Determine the [x, y] coordinate at the center of the cell enclosing the given text.  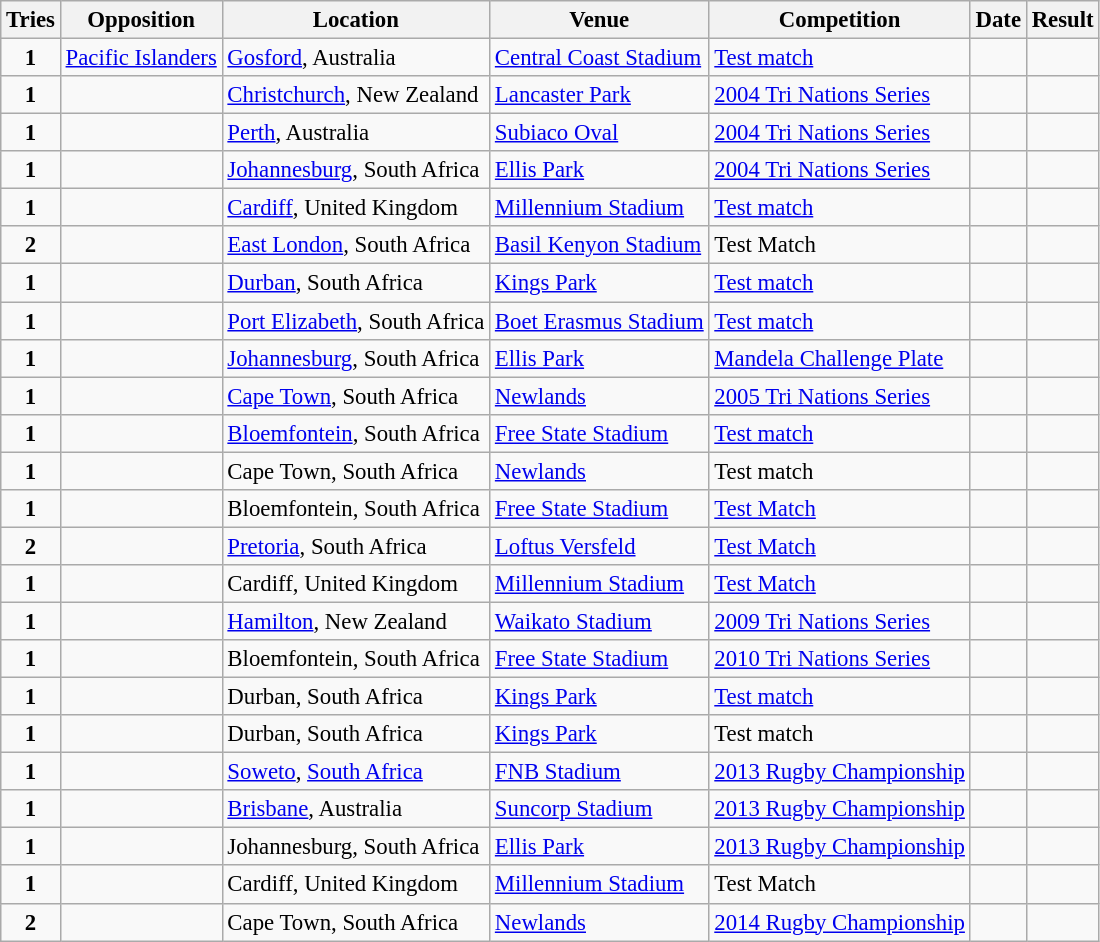
Pretoria, South Africa [356, 546]
Tries [31, 20]
Gosford, Australia [356, 58]
Opposition [141, 20]
Subiaco Oval [600, 133]
Lancaster Park [600, 95]
Soweto, South Africa [356, 772]
Suncorp Stadium [600, 809]
Hamilton, New Zealand [356, 621]
Christchurch, New Zealand [356, 95]
Pacific Islanders [141, 58]
Venue [600, 20]
Loftus Versfeld [600, 546]
2009 Tri Nations Series [840, 621]
2005 Tri Nations Series [840, 396]
FNB Stadium [600, 772]
East London, South Africa [356, 245]
Port Elizabeth, South Africa [356, 321]
Waikato Stadium [600, 621]
Perth, Australia [356, 133]
Central Coast Stadium [600, 58]
Date [998, 20]
Competition [840, 20]
Location [356, 20]
Boet Erasmus Stadium [600, 321]
2010 Tri Nations Series [840, 659]
Mandela Challenge Plate [840, 358]
Brisbane, Australia [356, 809]
2014 Rugby Championship [840, 922]
Basil Kenyon Stadium [600, 245]
Result [1062, 20]
